For the text-containing cell, return its midpoint in [X, Y] coordinate format. 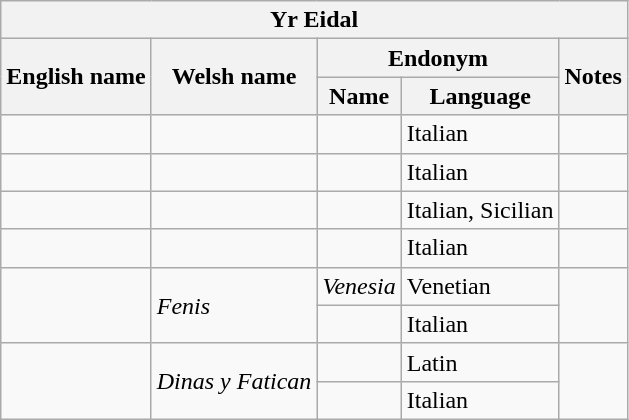
Endonym [438, 58]
Yr Eidal [314, 20]
Latin [480, 362]
Italian, Sicilian [480, 210]
Dinas y Fatican [234, 381]
Venesia [359, 286]
Fenis [234, 305]
English name [76, 77]
Notes [593, 77]
Venetian [480, 286]
Name [359, 96]
Language [480, 96]
Welsh name [234, 77]
